Pinpoint the cell where the given text exists, returning its [X, Y] midpoint coordinate. 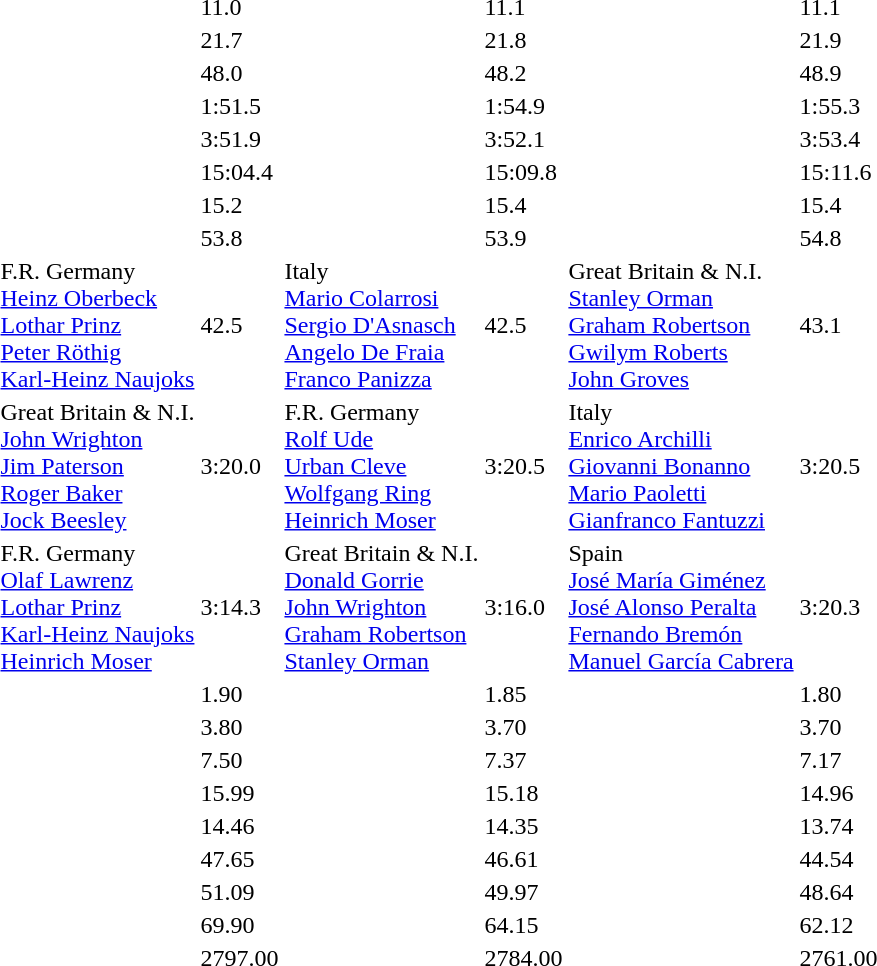
SpainJosé María GiménezJosé Alonso PeraltaFernando BremónManuel García Cabrera [681, 607]
21.7 [240, 40]
15.99 [240, 793]
14.46 [240, 826]
15:09.8 [524, 172]
69.90 [240, 925]
3:16.0 [524, 607]
ItalyMario ColarrosiSergio D'AsnaschAngelo De FraiaFranco Panizza [382, 325]
48.2 [524, 73]
3:20.5 [524, 466]
3:14.3 [240, 607]
15.18 [524, 793]
1.85 [524, 694]
53.8 [240, 238]
1.90 [240, 694]
1:54.9 [524, 106]
15.4 [524, 205]
48.0 [240, 73]
15.2 [240, 205]
Great Britain & N.I.Stanley OrmanGraham RobertsonGwilym RobertsJohn Groves [681, 325]
49.97 [524, 892]
3:51.9 [240, 139]
51.09 [240, 892]
14.35 [524, 826]
Great Britain & N.I.Donald GorrieJohn WrightonGraham RobertsonStanley Orman [382, 607]
3:20.0 [240, 466]
3:52.1 [524, 139]
F.R. GermanyRolf UdeUrban CleveWolfgang RingHeinrich Moser [382, 466]
15:04.4 [240, 172]
47.65 [240, 859]
7.50 [240, 760]
3.80 [240, 727]
21.8 [524, 40]
ItalyEnrico ArchilliGiovanni BonannoMario PaolettiGianfranco Fantuzzi [681, 466]
7.37 [524, 760]
64.15 [524, 925]
3.70 [524, 727]
53.9 [524, 238]
46.61 [524, 859]
1:51.5 [240, 106]
